Identify which cell holds the provided text, then report its (x, y) central coordinate. 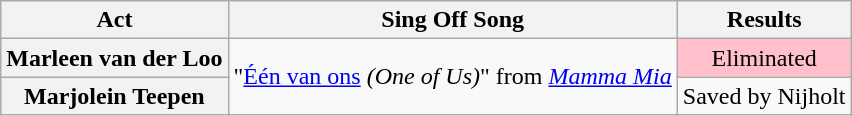
Act (114, 20)
Marjolein Teepen (114, 96)
Eliminated (764, 58)
Saved by Nijholt (764, 96)
"Één van ons (One of Us)" from Mamma Mia (452, 77)
Results (764, 20)
Marleen van der Loo (114, 58)
Sing Off Song (452, 20)
